Locate the cell with the specified text and output its (X, Y) center coordinate. 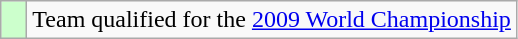
Team qualified for the 2009 World Championship (272, 20)
